From the cell containing the given text, extract its center point as [x, y] coordinate. 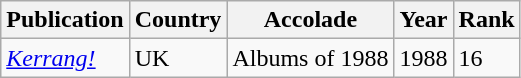
Country [178, 20]
Year [424, 20]
Albums of 1988 [310, 58]
16 [486, 58]
Rank [486, 20]
1988 [424, 58]
Accolade [310, 20]
Kerrang! [65, 58]
Publication [65, 20]
UK [178, 58]
